Extract the [X, Y] coordinate from the center of the cell holding the provided text.  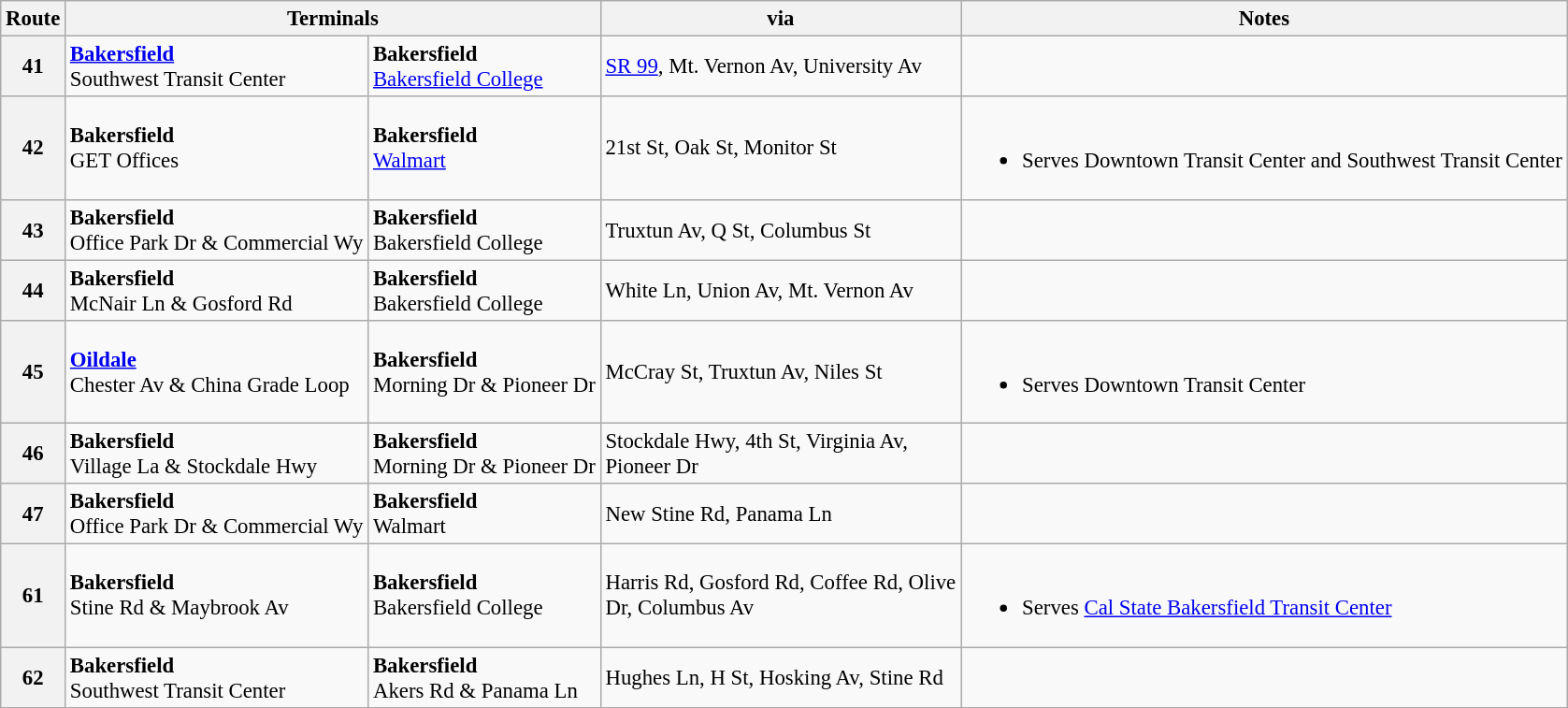
Terminals [333, 19]
BakersfieldStine Rd & Maybrook Av [217, 596]
Harris Rd, Gosford Rd, Coffee Rd, Olive Dr, Columbus Av [781, 596]
BakersfieldMcNair Ln & Gosford Rd [217, 290]
62 [34, 677]
Serves Downtown Transit Center and Southwest Transit Center [1264, 148]
SR 99, Mt. Vernon Av, University Av [781, 67]
McCray St, Truxtun Av, Niles St [781, 371]
Truxtun Av, Q St, Columbus St [781, 230]
White Ln, Union Av, Mt. Vernon Av [781, 290]
61 [34, 596]
via [781, 19]
44 [34, 290]
BakersfieldAkers Rd & Panama Ln [484, 677]
Hughes Ln, H St, Hosking Av, Stine Rd [781, 677]
Serves Cal State Bakersfield Transit Center [1264, 596]
41 [34, 67]
42 [34, 148]
47 [34, 514]
21st St, Oak St, Monitor St [781, 148]
Stockdale Hwy, 4th St, Virginia Av, Pioneer Dr [781, 455]
OildaleChester Av & China Grade Loop [217, 371]
43 [34, 230]
46 [34, 455]
45 [34, 371]
BakersfieldGET Offices [217, 148]
New Stine Rd, Panama Ln [781, 514]
BakersfieldVillage La & Stockdale Hwy [217, 455]
Route [34, 19]
Serves Downtown Transit Center [1264, 371]
Notes [1264, 19]
